Pinpoint the cell where the given text exists, returning its [x, y] midpoint coordinate. 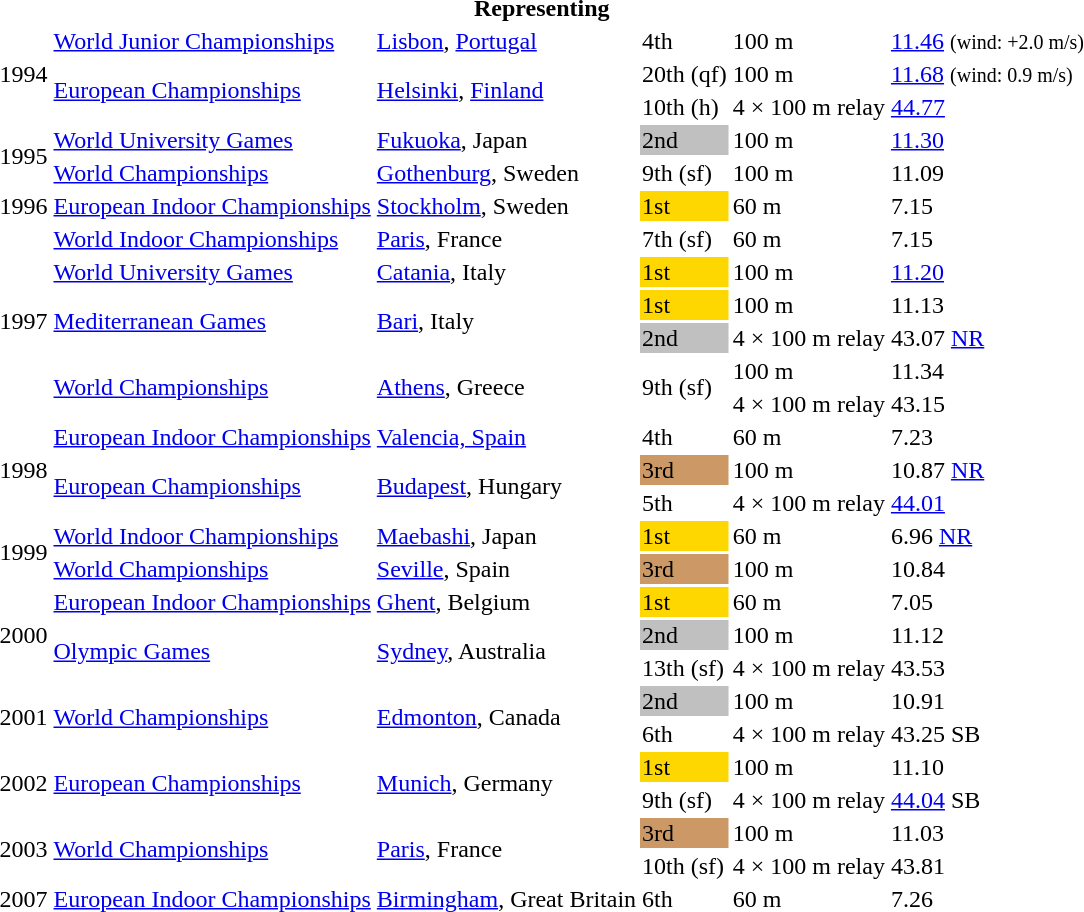
Maebashi, Japan [506, 536]
Sydney, Australia [506, 652]
10th (sf) [685, 866]
Valencia, Spain [506, 437]
World Junior Championships [212, 41]
Ghent, Belgium [506, 602]
Athens, Greece [506, 388]
Stockholm, Sweden [506, 206]
Seville, Spain [506, 569]
Helsinki, Finland [506, 90]
Olympic Games [212, 652]
13th (sf) [685, 668]
10th (h) [685, 107]
Edmonton, Canada [506, 718]
Munich, Germany [506, 784]
7th (sf) [685, 239]
Bari, Italy [506, 322]
Gothenburg, Sweden [506, 173]
Lisbon, Portugal [506, 41]
Mediterranean Games [212, 322]
Fukuoka, Japan [506, 140]
20th (qf) [685, 74]
5th [685, 503]
Catania, Italy [506, 272]
Budapest, Hungary [506, 486]
6th [685, 734]
